Scan for the cell matching the given text and deliver its [x, y] coordinate at center. 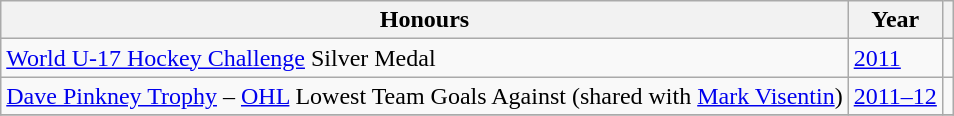
2011–12 [895, 96]
World U-17 Hockey Challenge Silver Medal [424, 58]
Year [895, 20]
Dave Pinkney Trophy – OHL Lowest Team Goals Against (shared with Mark Visentin) [424, 96]
Honours [424, 20]
2011 [895, 58]
